Scan for the cell matching the given text and deliver its [x, y] coordinate at center. 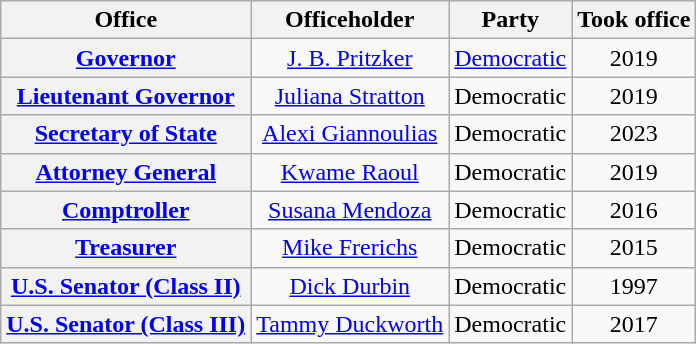
1997 [634, 286]
Took office [634, 20]
Treasurer [126, 248]
2015 [634, 248]
2023 [634, 134]
Office [126, 20]
Attorney General [126, 172]
J. B. Pritzker [350, 58]
U.S. Senator (Class II) [126, 286]
Party [510, 20]
Comptroller [126, 210]
2017 [634, 324]
U.S. Senator (Class III) [126, 324]
Kwame Raoul [350, 172]
Alexi Giannoulias [350, 134]
Governor [126, 58]
Juliana Stratton [350, 96]
Lieutenant Governor [126, 96]
Officeholder [350, 20]
Tammy Duckworth [350, 324]
Secretary of State [126, 134]
Dick Durbin [350, 286]
2016 [634, 210]
Susana Mendoza [350, 210]
Mike Frerichs [350, 248]
